Return the (x, y) coordinate for the center point of the cell that contains the specified text.  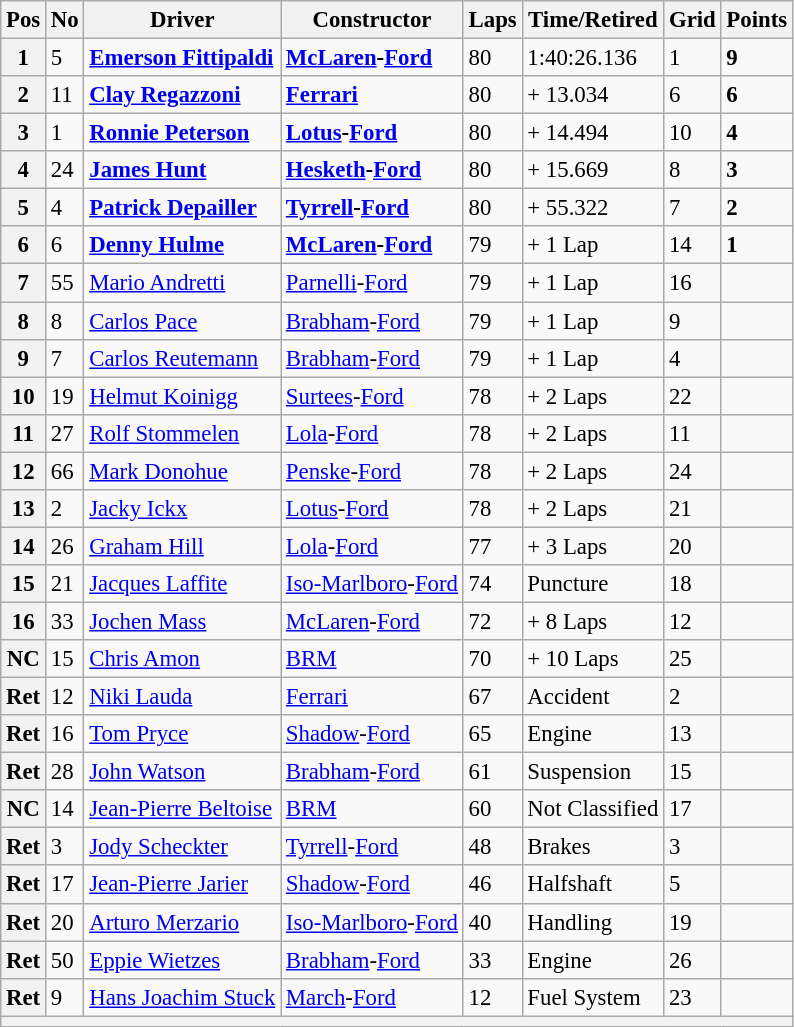
Hesketh-Ford (372, 170)
Jody Scheckter (182, 847)
Jean-Pierre Jarier (182, 885)
Mario Andretti (182, 283)
Rolf Stommelen (182, 433)
Parnelli-Ford (372, 283)
Handling (593, 922)
Eppie Wietzes (182, 960)
Emerson Fittipaldi (182, 58)
Laps (492, 20)
Penske-Ford (372, 471)
Patrick Depailler (182, 208)
Jacques Laffite (182, 584)
Graham Hill (182, 546)
Surtees-Ford (372, 396)
Carlos Pace (182, 321)
Puncture (593, 584)
Constructor (372, 20)
72 (492, 621)
Mark Donohue (182, 471)
Accident (593, 697)
50 (65, 960)
46 (492, 885)
Denny Hulme (182, 245)
Clay Regazzoni (182, 95)
27 (65, 433)
Brakes (593, 847)
40 (492, 922)
48 (492, 847)
John Watson (182, 772)
Fuel System (593, 997)
Points (756, 20)
55 (65, 283)
Time/Retired (593, 20)
No (65, 20)
67 (492, 697)
74 (492, 584)
Halfshaft (593, 885)
28 (65, 772)
Chris Amon (182, 659)
70 (492, 659)
Driver (182, 20)
+ 8 Laps (593, 621)
22 (692, 396)
65 (492, 734)
25 (692, 659)
+ 14.494 (593, 133)
Suspension (593, 772)
66 (65, 471)
Jacky Ickx (182, 509)
18 (692, 584)
+ 10 Laps (593, 659)
+ 55.322 (593, 208)
+ 15.669 (593, 170)
Jochen Mass (182, 621)
Helmut Koinigg (182, 396)
Niki Lauda (182, 697)
23 (692, 997)
Not Classified (593, 809)
Jean-Pierre Beltoise (182, 809)
Carlos Reutemann (182, 358)
Ronnie Peterson (182, 133)
Hans Joachim Stuck (182, 997)
60 (492, 809)
March-Ford (372, 997)
61 (492, 772)
+ 13.034 (593, 95)
1:40:26.136 (593, 58)
Tom Pryce (182, 734)
Grid (692, 20)
James Hunt (182, 170)
77 (492, 546)
Arturo Merzario (182, 922)
+ 3 Laps (593, 546)
Pos (24, 20)
